Output the (x, y) coordinate of the center of the cell containing the given text.  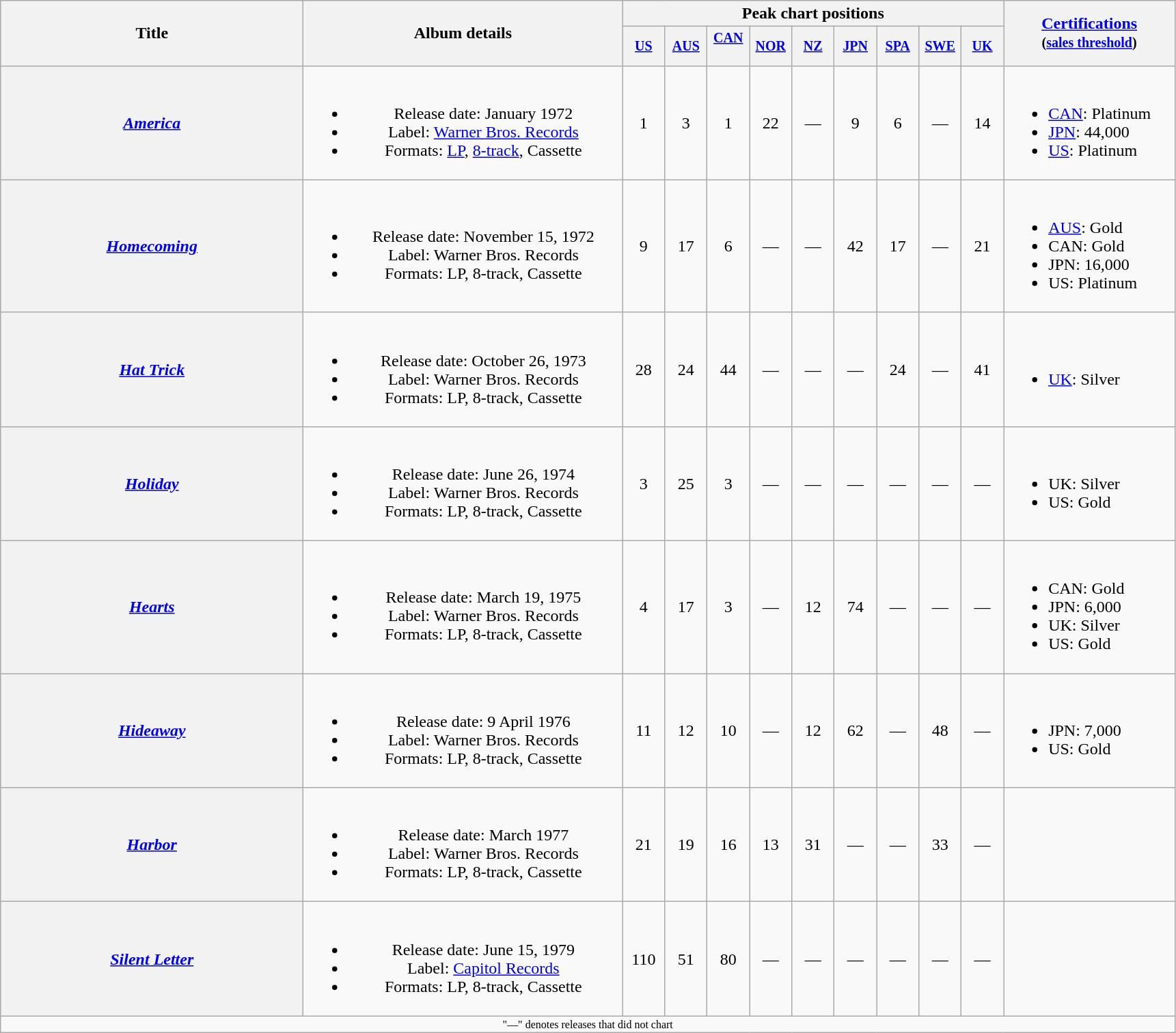
AUS: GoldCAN: GoldJPN: 16,000US: Platinum (1089, 246)
UK: Silver (1089, 369)
SPA (898, 46)
CAN: GoldJPN: 6,000UK: SilverUS: Gold (1089, 607)
Harbor (152, 844)
Holiday (152, 484)
JPN (856, 46)
62 (856, 731)
NOR (771, 46)
19 (686, 844)
Hearts (152, 607)
AUS (686, 46)
11 (644, 731)
Certifications(sales threshold) (1089, 33)
51 (686, 959)
Release date: March 1977Label: Warner Bros. RecordsFormats: LP, 8-track, Cassette (463, 844)
42 (856, 246)
Release date: June 26, 1974Label: Warner Bros. RecordsFormats: LP, 8-track, Cassette (463, 484)
33 (940, 844)
CAN: PlatinumJPN: 44,000US: Platinum (1089, 123)
4 (644, 607)
Silent Letter (152, 959)
Release date: 9 April 1976Label: Warner Bros. RecordsFormats: LP, 8-track, Cassette (463, 731)
16 (728, 844)
Release date: November 15, 1972Label: Warner Bros. RecordsFormats: LP, 8-track, Cassette (463, 246)
25 (686, 484)
Hideaway (152, 731)
US (644, 46)
10 (728, 731)
80 (728, 959)
Release date: January 1972Label: Warner Bros. RecordsFormats: LP, 8-track, Cassette (463, 123)
44 (728, 369)
13 (771, 844)
28 (644, 369)
JPN: 7,000US: Gold (1089, 731)
31 (813, 844)
"—" denotes releases that did not chart (588, 1024)
SWE (940, 46)
Album details (463, 33)
America (152, 123)
48 (940, 731)
22 (771, 123)
UK (983, 46)
Release date: October 26, 1973Label: Warner Bros. RecordsFormats: LP, 8-track, Cassette (463, 369)
UK: SilverUS: Gold (1089, 484)
Release date: March 19, 1975Label: Warner Bros. RecordsFormats: LP, 8-track, Cassette (463, 607)
Release date: June 15, 1979Label: Capitol RecordsFormats: LP, 8-track, Cassette (463, 959)
Title (152, 33)
Hat Trick (152, 369)
14 (983, 123)
74 (856, 607)
CAN (728, 46)
Peak chart positions (813, 14)
110 (644, 959)
Homecoming (152, 246)
41 (983, 369)
NZ (813, 46)
